Pinpoint the cell where the given text exists, returning its (X, Y) midpoint coordinate. 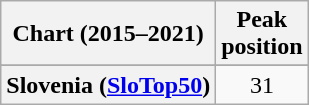
Peakposition (262, 34)
31 (262, 85)
Chart (2015–2021) (108, 34)
Slovenia (SloTop50) (108, 85)
